Locate the cell with the specified text and output its [x, y] center coordinate. 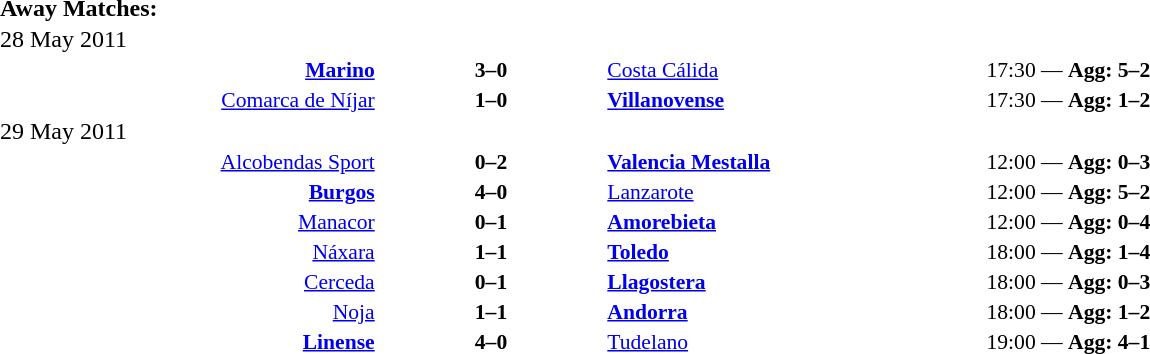
Toledo [795, 252]
Lanzarote [795, 192]
Valencia Mestalla [795, 162]
Amorebieta [795, 222]
1–0 [492, 100]
Costa Cálida [795, 70]
3–0 [492, 70]
Villanovense [795, 100]
Llagostera [795, 282]
0–2 [492, 162]
4–0 [492, 192]
Andorra [795, 312]
